Capture the cell that displays the provided text and extract its (x, y) central coordinate. 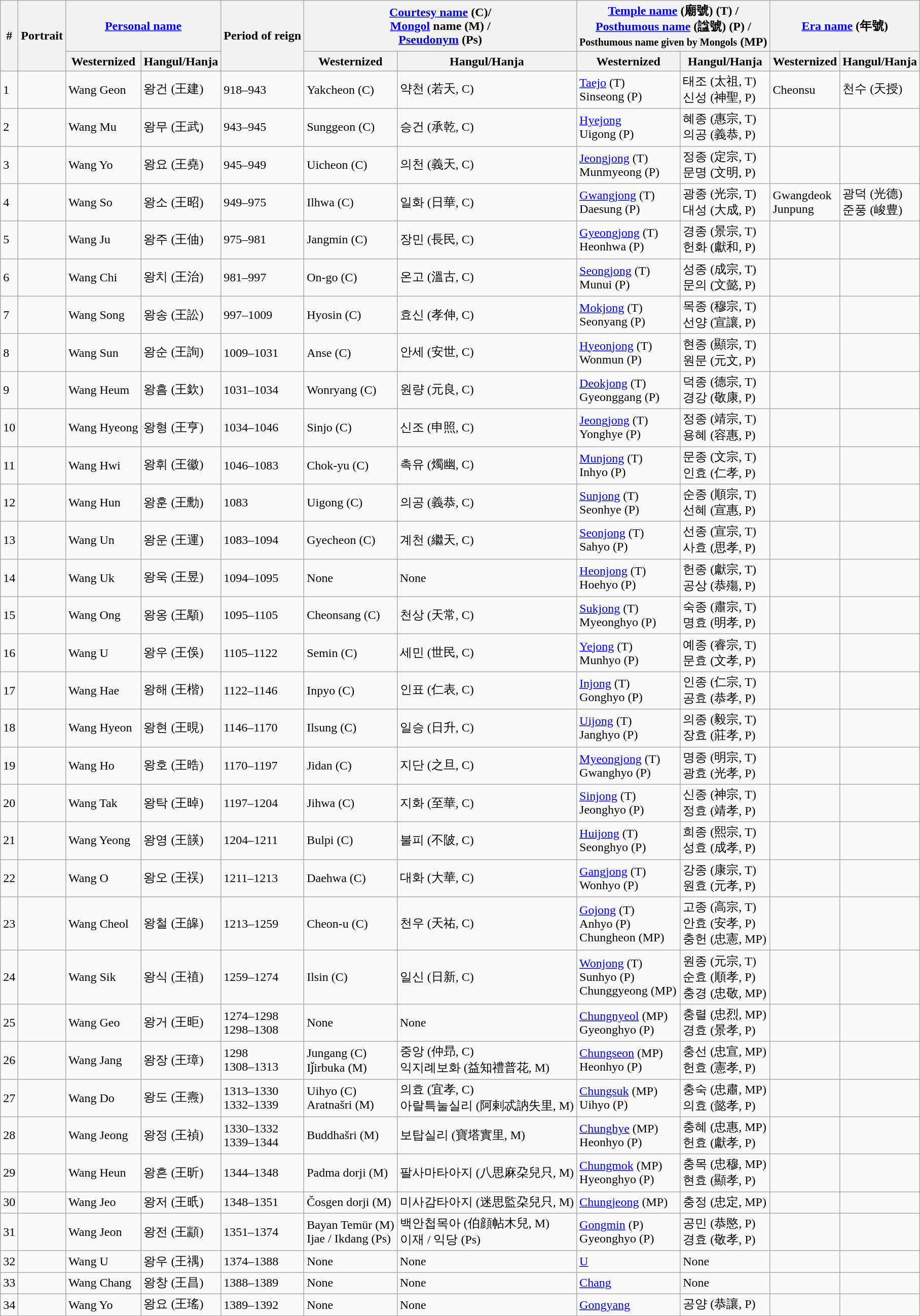
예종 (睿宗, T) 문효 (文孝, P) (725, 653)
Wang Yeong (103, 840)
Chungmok (MP)Hyeonghyo (P) (629, 1173)
1034–1046 (263, 427)
충선 (忠宣, MP)헌효 (憲孝, P) (725, 1060)
Sinjo (C) (351, 427)
Sunggeon (C) (351, 127)
왕전 (王顓) (181, 1232)
Wang Jeon (103, 1232)
Chungsuk (MP)Uihyo (P) (629, 1098)
왕송 (王訟) (181, 315)
Gyecheon (C) (351, 540)
Huijong (T)Seonghyo (P) (629, 840)
왕호 (王晧) (181, 765)
Uigong (C) (351, 503)
Hyosin (C) (351, 315)
12981308–1313 (263, 1060)
Chang (629, 1284)
11 (9, 465)
3 (9, 165)
1259–1274 (263, 977)
Ilsung (C) (351, 728)
943–945 (263, 127)
1213–1259 (263, 924)
Cheon-u (C) (351, 924)
충정 (忠定, MP) (725, 1202)
18 (9, 728)
1146–1170 (263, 728)
명종 (明宗, T) 광효 (光孝, P) (725, 765)
34 (9, 1305)
광종 (光宗, T)대성 (大成, P) (725, 202)
1313–13301332–1339 (263, 1098)
Anse (C) (351, 352)
Sukjong (T)Myeonghyo (P) (629, 615)
Wang O (103, 878)
Chungseon (MP)Heonhyo (P) (629, 1060)
일화 (日華, C) (487, 202)
# (9, 35)
왕철 (王皞) (181, 924)
Wang Chi (103, 277)
Yejong (T)Munhyo (P) (629, 653)
왕형 (王亨) (181, 427)
덕종 (德宗, T)경강 (敬康, P) (725, 390)
1330–13321339–1344 (263, 1136)
희종 (熙宗, T) 성효 (成孝, P) (725, 840)
1009–1031 (263, 352)
945–949 (263, 165)
15 (9, 615)
1094–1095 (263, 578)
Heonjong (T)Hoehyo (P) (629, 578)
왕훈 (王勳) (181, 503)
원량 (元良, C) (487, 390)
왕무 (王武) (181, 127)
Bayan Temür (M)Ijae / Ikdang (Ps) (351, 1232)
Gangjong (T)Wonhyo (P) (629, 878)
의종 (毅宗, T) 장효 (莊孝, P) (725, 728)
31 (9, 1232)
왕현 (王晛) (181, 728)
Jangmin (C) (351, 240)
백안첩목아 (伯顔帖木兒, M)이재 / 익당 (Ps) (487, 1232)
왕건 (王建) (181, 90)
왕창 (王昌) (181, 1284)
16 (9, 653)
왕영 (王韺) (181, 840)
1351–1374 (263, 1232)
충혜 (忠惠, MP) 헌효 (獻孝, P) (725, 1136)
Gongmin (P)Gyeonghyo (P) (629, 1232)
지단 (之旦, C) (487, 765)
선종 (宣宗, T) 사효 (思孝, P) (725, 540)
Wang Hyeon (103, 728)
Wang Hae (103, 690)
20 (9, 803)
Wang Jeong (103, 1136)
1046–1083 (263, 465)
26 (9, 1060)
Courtesy name (C)/ Mongol name (M) / Pseudonym (Ps) (440, 26)
Wonjong (T)Sunhyo (P)Chunggyeong (MP) (629, 977)
신종 (神宗, T) 정효 (靖孝, P) (725, 803)
Jidan (C) (351, 765)
지화 (至華, C) (487, 803)
Yakcheon (C) (351, 90)
의공 (義恭, C) (487, 503)
문종 (文宗, T)인효 (仁孝, P) (725, 465)
Uijong (T)Janghyo (P) (629, 728)
Chunghye (MP)Heonhyo (P) (629, 1136)
Wang Jang (103, 1060)
1348–1351 (263, 1202)
17 (9, 690)
7 (9, 315)
1122–1146 (263, 690)
28 (9, 1136)
Gongyang (629, 1305)
장민 (長民, C) (487, 240)
현종 (顯宗, T)원문 (元文, P) (725, 352)
천상 (天常, C) (487, 615)
의천 (義天, C) (487, 165)
충숙 (忠肅, MP)의효 (懿孝, P) (725, 1098)
Wang Un (103, 540)
Wang Uk (103, 578)
10 (9, 427)
왕우 (王俁) (181, 653)
공양 (恭讓, P) (725, 1305)
불피 (不陂, C) (487, 840)
1389–1392 (263, 1305)
1083–1094 (263, 540)
1197–1204 (263, 803)
왕요 (王瑤) (181, 1305)
4 (9, 202)
왕흠 (王欽) (181, 390)
Sinjong (T)Jeonghyo (P) (629, 803)
안세 (安世, C) (487, 352)
왕요 (王堯) (181, 165)
헌종 (獻宗, T) 공상 (恭殤, P) (725, 578)
Jeongjong (T)Munmyeong (P) (629, 165)
Chungnyeol (MP)Gyeonghyo (P) (629, 1022)
Uihyo (C)Aratnašri (M) (351, 1098)
13 (9, 540)
Injong (T)Gonghyo (P) (629, 690)
Wang So (103, 202)
공민 (恭愍, P)경효 (敬孝, P) (725, 1232)
On-go (C) (351, 277)
Wang Do (103, 1098)
효신 (孝伸, C) (487, 315)
Wang Heum (103, 390)
23 (9, 924)
Wang Hun (103, 503)
Bulpi (C) (351, 840)
계천 (繼天, C) (487, 540)
1031–1034 (263, 390)
팔사마타아지 (八思麻朶兒只, M) (487, 1173)
1344–1348 (263, 1173)
Gwangjong (T)Daesung (P) (629, 202)
Wang Sun (103, 352)
일승 (日升, C) (487, 728)
왕정 (王禎) (181, 1136)
Wang Heun (103, 1173)
Wang Sik (103, 977)
8 (9, 352)
Wang Jeo (103, 1202)
천우 (天祐, C) (487, 924)
태조 (太祖, T)신성 (神聖, P) (725, 90)
Personal name (143, 26)
왕식 (王禃) (181, 977)
1211–1213 (263, 878)
997–1009 (263, 315)
중앙 (仲昻, C)익지례보화 (益知禮普花, M) (487, 1060)
인종 (仁宗, T) 공효 (恭孝, P) (725, 690)
Čosgen dorji (M) (351, 1202)
목종 (穆宗, T)선양 (宣讓, P) (725, 315)
Wang Ju (103, 240)
미사감타아지 (迷思監朶兒只, M) (487, 1202)
Munjong (T)Inhyo (P) (629, 465)
Hyeonjong (T)Wonmun (P) (629, 352)
Jeongjong (T)Yonghye (P) (629, 427)
Daehwa (C) (351, 878)
왕장 (王璋) (181, 1060)
순종 (順宗, T)선혜 (宣惠, P) (725, 503)
Wang Cheol (103, 924)
왕욱 (王昱) (181, 578)
인표 (仁表, C) (487, 690)
Wang Ong (103, 615)
1 (9, 90)
왕치 (王治) (181, 277)
Temple name (廟號) (T) / Posthumous name (諡號) (P) /Posthumous name given by Mongols (MP) (673, 26)
12 (9, 503)
Buddhašri (M) (351, 1136)
1083 (263, 503)
Jihwa (C) (351, 803)
Mokjong (T)Seonyang (P) (629, 315)
Wang Chang (103, 1284)
충렬 (忠烈, MP)경효 (景孝, P) (725, 1022)
Gyeongjong (T)Heonhwa (P) (629, 240)
Cheonsu (805, 90)
1388–1389 (263, 1284)
숙종 (肅宗, T) 명효 (明孝, P) (725, 615)
의효 (宜孝, C)아랄특눌실리 (阿剌忒訥失里, M) (487, 1098)
촉유 (燭幽, C) (487, 465)
1274–12981298–1308 (263, 1022)
충목 (忠穆, MP)현효 (顯孝, P) (725, 1173)
왕우 (王禑) (181, 1261)
22 (9, 878)
정종 (定宗, T)문명 (文明, P) (725, 165)
고종 (高宗, T) 안효 (安孝, P)충헌 (忠憲, MP) (725, 924)
1095–1105 (263, 615)
29 (9, 1173)
왕저 (王㫝) (181, 1202)
24 (9, 977)
1170–1197 (263, 765)
신조 (申照, C) (487, 427)
1105–1122 (263, 653)
원종 (元宗, T) 순효 (順孝, P)충경 (忠敬, MP) (725, 977)
정종 (靖宗, T)용혜 (容惠, P) (725, 427)
32 (9, 1261)
Era name (年號) (844, 26)
1204–1211 (263, 840)
975–981 (263, 240)
왕도 (王燾) (181, 1098)
성종 (成宗, T)문의 (文懿, P) (725, 277)
918–943 (263, 90)
Wang Mu (103, 127)
Chungjeong (MP) (629, 1202)
경종 (景宗, T)헌화 (獻和, P) (725, 240)
GwangdeokJunpung (805, 202)
Seonjong (T)Sahyo (P) (629, 540)
Chok-yu (C) (351, 465)
19 (9, 765)
Inpyo (C) (351, 690)
25 (9, 1022)
Gojong (T)Anhyo (P)Chungheon (MP) (629, 924)
Ilhwa (C) (351, 202)
보탑실리 (寶塔實里, M) (487, 1136)
왕오 (王祦) (181, 878)
Taejo (T)Sinseong (P) (629, 90)
강종 (康宗, T) 원효 (元孝, P) (725, 878)
왕탁 (王晫) (181, 803)
Wonryang (C) (351, 390)
Wang Tak (103, 803)
Wang Hyeong (103, 427)
천수 (天授) (880, 90)
Myeongjong (T)Gwanghyo (P) (629, 765)
HyejongUigong (P) (629, 127)
Padma dorji (M) (351, 1173)
Wang Geon (103, 90)
왕거 (王昛) (181, 1022)
Ilsin (C) (351, 977)
949–975 (263, 202)
Semin (C) (351, 653)
Wang Ho (103, 765)
9 (9, 390)
14 (9, 578)
온고 (溫古, C) (487, 277)
왕순 (王詢) (181, 352)
U (629, 1261)
Wang Hwi (103, 465)
왕소 (王昭) (181, 202)
Seongjong (T)Munui (P) (629, 277)
2 (9, 127)
일신 (日新, C) (487, 977)
5 (9, 240)
Jungang (C)Iǰirbuka (M) (351, 1060)
왕해 (王楷) (181, 690)
왕운 (王運) (181, 540)
왕옹 (王顒) (181, 615)
Deokjong (T)Gyeonggang (P) (629, 390)
Wang Song (103, 315)
왕주 (王伷) (181, 240)
Period of reign (263, 35)
승건 (承乾, C) (487, 127)
27 (9, 1098)
왕흔 (王昕) (181, 1173)
왕휘 (王徽) (181, 465)
30 (9, 1202)
Portrait (42, 35)
Sunjong (T)Seonhye (P) (629, 503)
33 (9, 1284)
대화 (大華, C) (487, 878)
약천 (若天, C) (487, 90)
혜종 (惠宗, T)의공 (義恭, P) (725, 127)
Cheonsang (C) (351, 615)
21 (9, 840)
광덕 (光德)준풍 (峻豊) (880, 202)
1374–1388 (263, 1261)
6 (9, 277)
Uicheon (C) (351, 165)
981–997 (263, 277)
세민 (世民, C) (487, 653)
Wang Geo (103, 1022)
